Identify which cell holds the provided text, then report its [x, y] central coordinate. 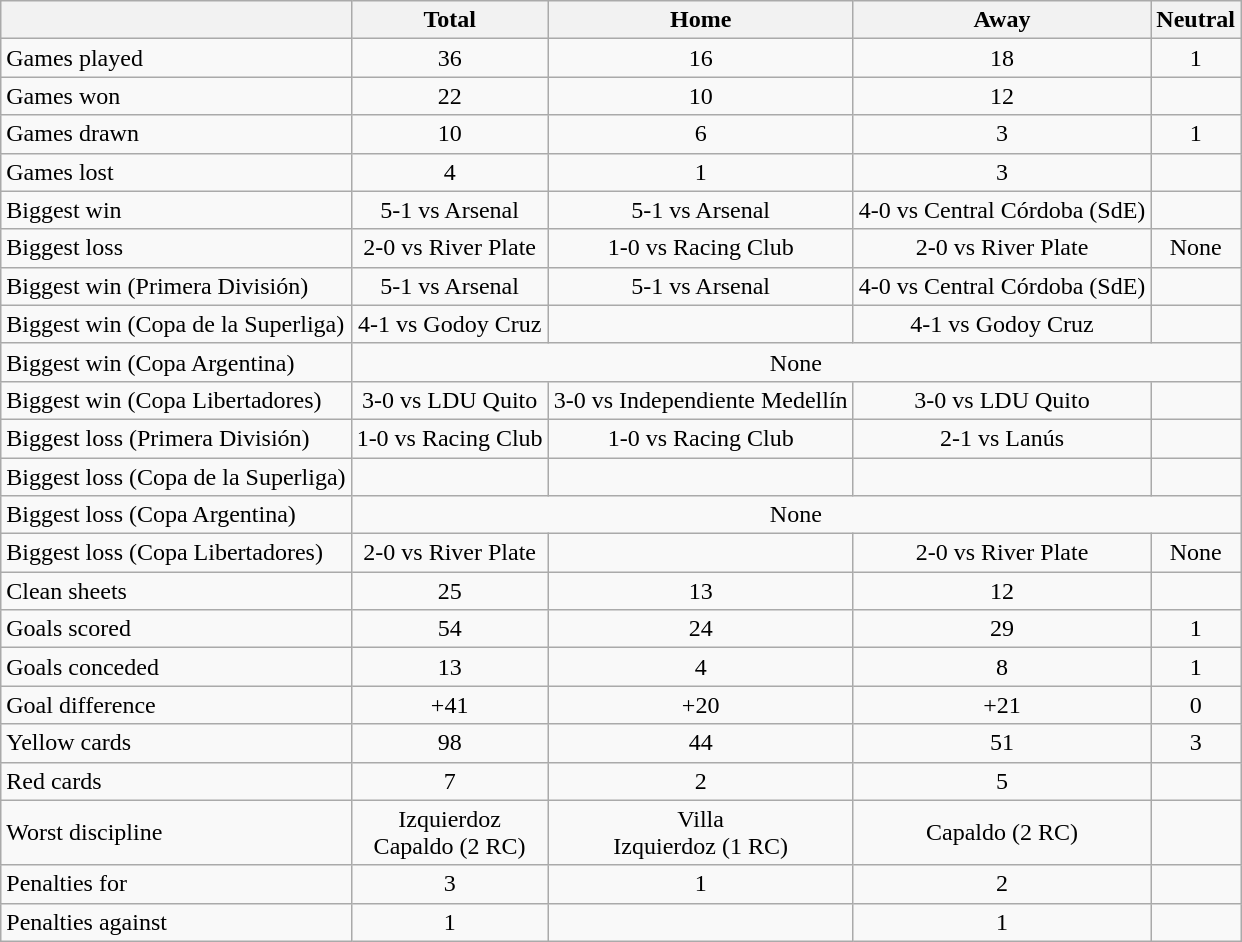
24 [700, 629]
0 [1196, 705]
Biggest win (Primera División) [176, 286]
Total [450, 20]
Clean sheets [176, 591]
Penalties against [176, 922]
16 [700, 58]
44 [700, 743]
Biggest loss (Copa Libertadores) [176, 553]
Biggest loss [176, 248]
+20 [700, 705]
Biggest loss (Copa Argentina) [176, 515]
18 [1002, 58]
6 [700, 134]
IzquierdozCapaldo (2 RC) [450, 832]
22 [450, 96]
7 [450, 781]
Biggest loss (Copa de la Superliga) [176, 477]
25 [450, 591]
Penalties for [176, 884]
8 [1002, 667]
Worst discipline [176, 832]
3-0 vs Independiente Medellín [700, 400]
Biggest win (Copa de la Superliga) [176, 324]
Away [1002, 20]
+41 [450, 705]
Games played [176, 58]
Biggest win [176, 210]
Neutral [1196, 20]
98 [450, 743]
Goal difference [176, 705]
Yellow cards [176, 743]
51 [1002, 743]
Goals scored [176, 629]
VillaIzquierdoz (1 RC) [700, 832]
Games drawn [176, 134]
54 [450, 629]
+21 [1002, 705]
Biggest loss (Primera División) [176, 438]
Home [700, 20]
Games won [176, 96]
Red cards [176, 781]
5 [1002, 781]
Goals conceded [176, 667]
Games lost [176, 172]
2-1 vs Lanús [1002, 438]
Biggest win (Copa Argentina) [176, 362]
Capaldo (2 RC) [1002, 832]
Biggest win (Copa Libertadores) [176, 400]
36 [450, 58]
29 [1002, 629]
